Pinpoint the cell where the given text exists, returning its [X, Y] midpoint coordinate. 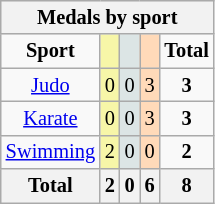
Karate [50, 118]
Medals by sport [108, 17]
Sport [50, 51]
Judo [50, 85]
8 [186, 186]
6 [150, 186]
Swimming [50, 152]
